From the cell containing the given text, extract its center point as (x, y) coordinate. 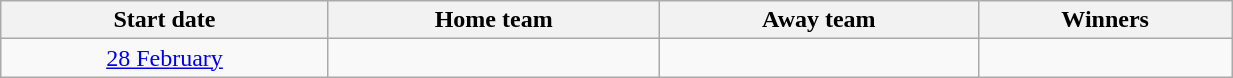
28 February (164, 58)
Home team (494, 20)
Winners (1106, 20)
Start date (164, 20)
Away team (819, 20)
